Find where the given text appears and provide that cell's center as (X, Y) coordinate. 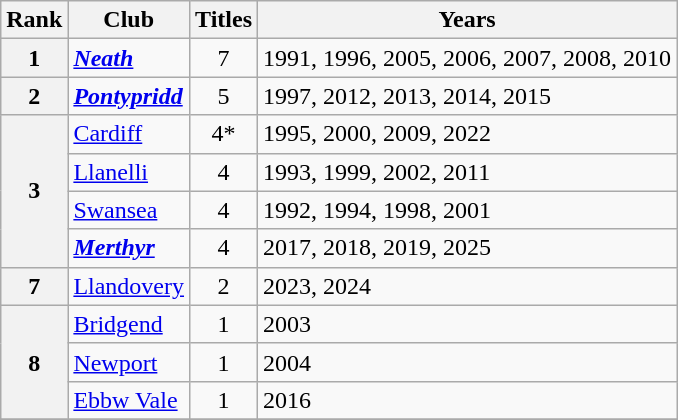
Pontypridd (129, 96)
Cardiff (129, 134)
4* (224, 134)
1991, 1996, 2005, 2006, 2007, 2008, 2010 (468, 58)
3 (34, 191)
5 (224, 96)
2016 (468, 400)
2023, 2024 (468, 286)
2004 (468, 362)
Rank (34, 20)
Llandovery (129, 286)
Years (468, 20)
Llanelli (129, 172)
Bridgend (129, 324)
2017, 2018, 2019, 2025 (468, 248)
1995, 2000, 2009, 2022 (468, 134)
Neath (129, 58)
1997, 2012, 2013, 2014, 2015 (468, 96)
Merthyr (129, 248)
Titles (224, 20)
Swansea (129, 210)
8 (34, 362)
2003 (468, 324)
1992, 1994, 1998, 2001 (468, 210)
Newport (129, 362)
1993, 1999, 2002, 2011 (468, 172)
Ebbw Vale (129, 400)
Club (129, 20)
